Detect which cell encompasses the target text, then output its [x, y] center coordinate. 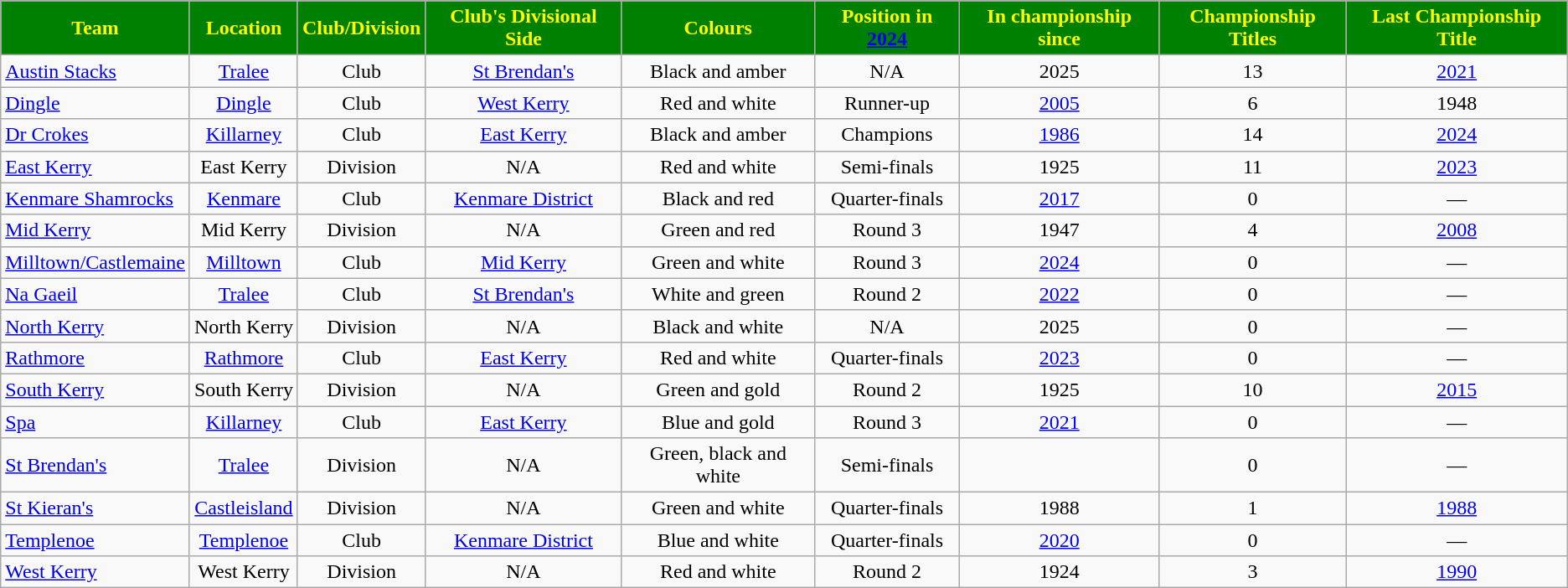
Dr Crokes [95, 135]
Last Championship Title [1457, 28]
In championship since [1059, 28]
Na Gaeil [95, 294]
Kenmare Shamrocks [95, 199]
Green, black and white [719, 466]
2017 [1059, 199]
Position in 2024 [888, 28]
Black and red [719, 199]
14 [1253, 135]
10 [1253, 389]
2020 [1059, 540]
St Kieran's [95, 508]
1990 [1457, 572]
Club/Division [361, 28]
Team [95, 28]
2008 [1457, 230]
Blue and gold [719, 421]
Club's Divisional Side [524, 28]
13 [1253, 71]
2015 [1457, 389]
6 [1253, 103]
White and green [719, 294]
2005 [1059, 103]
Green and gold [719, 389]
1 [1253, 508]
Milltown [243, 262]
1947 [1059, 230]
Colours [719, 28]
Blue and white [719, 540]
Championship Titles [1253, 28]
4 [1253, 230]
Location [243, 28]
Spa [95, 421]
2022 [1059, 294]
Austin Stacks [95, 71]
Milltown/Castlemaine [95, 262]
1986 [1059, 135]
3 [1253, 572]
Black and white [719, 326]
Castleisland [243, 508]
Green and red [719, 230]
Kenmare [243, 199]
Champions [888, 135]
11 [1253, 167]
1924 [1059, 572]
1948 [1457, 103]
Runner-up [888, 103]
